Pinpoint the cell where the given text exists, returning its [X, Y] midpoint coordinate. 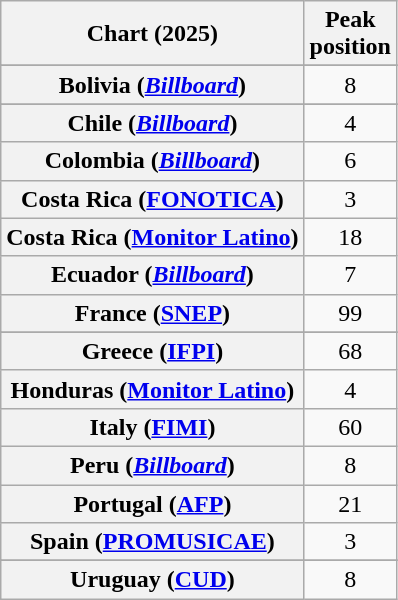
Italy (FIMI) [152, 427]
21 [350, 503]
68 [350, 351]
60 [350, 427]
18 [350, 237]
Ecuador (Billboard) [152, 275]
Bolivia (Billboard) [152, 85]
Honduras (Monitor Latino) [152, 389]
Uruguay (CUD) [152, 580]
Costa Rica (FONOTICA) [152, 199]
99 [350, 313]
Chart (2025) [152, 34]
France (SNEP) [152, 313]
Peakposition [350, 34]
7 [350, 275]
Greece (IFPI) [152, 351]
Costa Rica (Monitor Latino) [152, 237]
Portugal (AFP) [152, 503]
Chile (Billboard) [152, 123]
6 [350, 161]
Peru (Billboard) [152, 465]
Spain (PROMUSICAE) [152, 542]
Colombia (Billboard) [152, 161]
